Capture the cell that displays the provided text and extract its (X, Y) central coordinate. 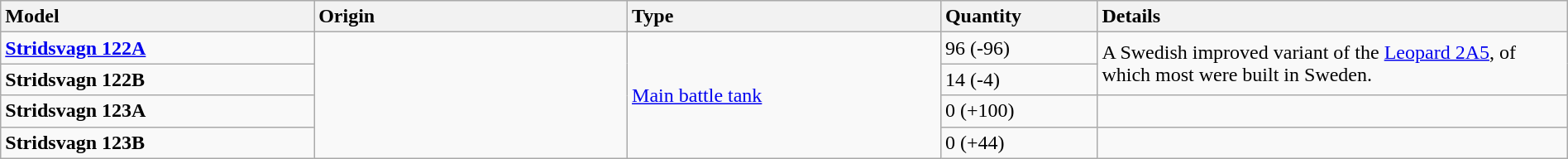
Type (784, 17)
Strids­vagn 123B (157, 142)
Details (1332, 17)
96 (-96) (1019, 48)
0 (+44) (1019, 142)
Main battle tank (784, 95)
Strids­vagn 123A (157, 111)
Strids­vagn 122B (157, 79)
0 (+100) (1019, 111)
Strids­vagn 122A (157, 48)
Quantity (1019, 17)
Origin (471, 17)
14 (-4) (1019, 79)
A Swedish improved variant of the Leopard 2A5, of which most were built in Sweden. (1332, 64)
Model (157, 17)
